Pinpoint the cell where the given text exists, returning its [X, Y] midpoint coordinate. 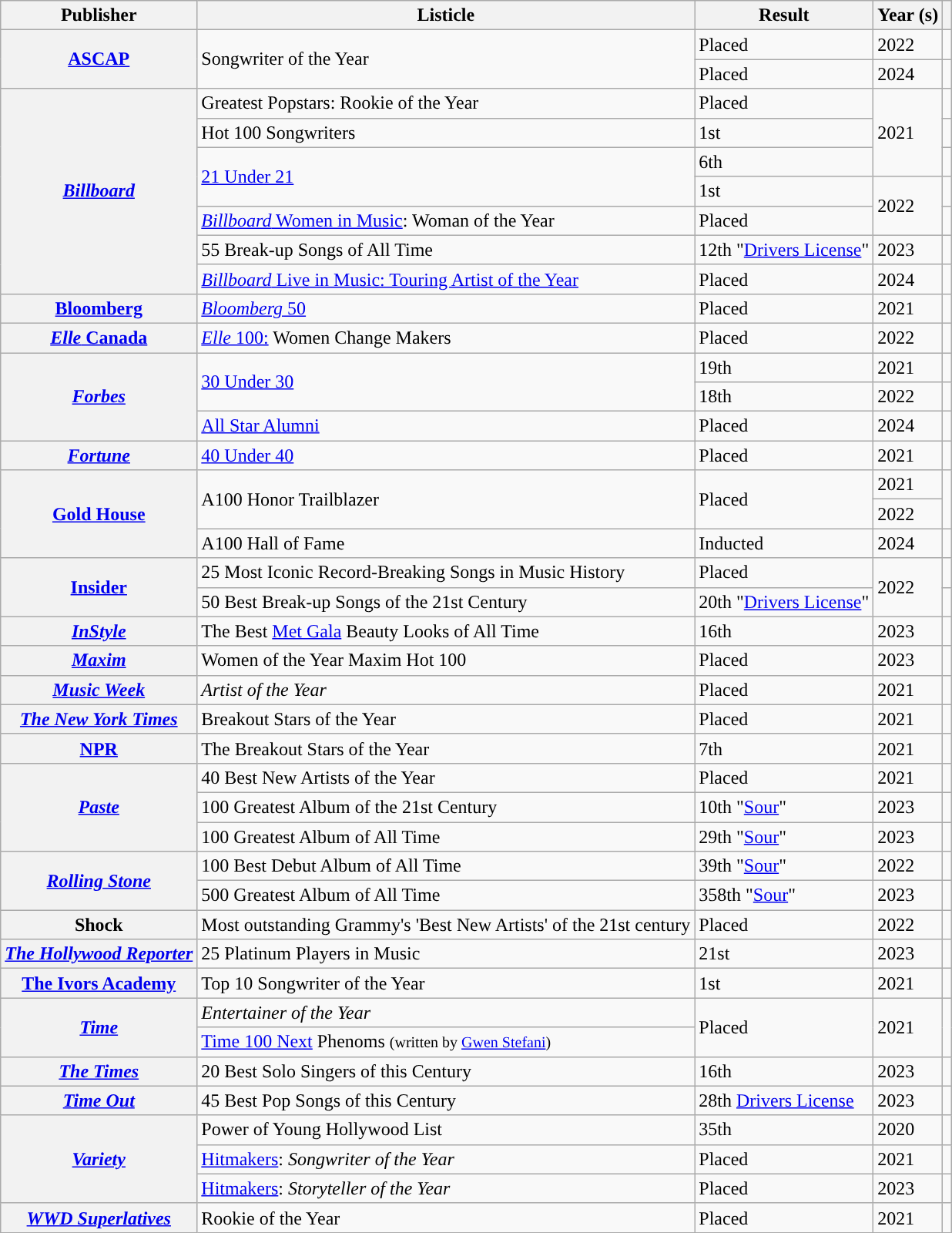
The Hollywood Reporter [99, 954]
Hitmakers: Songwriter of the Year [446, 1159]
35th [784, 1130]
45 Best Pop Songs of this Century [446, 1100]
50 Best Break-up Songs of the 21st Century [446, 602]
NPR [99, 748]
18th [784, 397]
28th Drivers License [784, 1100]
Breakout Stars of the Year [446, 719]
The New York Times [99, 719]
InStyle [99, 631]
Insider [99, 587]
Gold House [99, 514]
21st [784, 954]
Forbes [99, 397]
Elle 100: Women Change Makers [446, 338]
19th [784, 368]
The Breakout Stars of the Year [446, 748]
Rolling Stone [99, 881]
Billboard Live in Music: Touring Artist of the Year [446, 279]
Hot 100 Songwriters [446, 133]
Shock [99, 925]
39th "Sour" [784, 866]
Result [784, 15]
100 Greatest Album of All Time [446, 836]
29th "Sour" [784, 836]
25 Most Iconic Record-Breaking Songs in Music History [446, 573]
7th [784, 748]
21 Under 21 [446, 176]
Bloomberg [99, 308]
Billboard Women in Music: Woman of the Year [446, 220]
100 Best Debut Album of All Time [446, 866]
Inducted [784, 543]
Greatest Popstars: Rookie of the Year [446, 103]
Artist of the Year [446, 690]
30 Under 30 [446, 382]
Power of Young Hollywood List [446, 1130]
Rookie of the Year [446, 1218]
Most outstanding Grammy's 'Best New Artists' of the 21st century [446, 925]
Entertainer of the Year [446, 1013]
55 Break-up Songs of All Time [446, 250]
Year (s) [908, 15]
Billboard [99, 191]
Music Week [99, 690]
358th "Sour" [784, 895]
WWD Superlatives [99, 1218]
Elle Canada [99, 338]
Women of the Year Maxim Hot 100 [446, 660]
100 Greatest Album of the 21st Century [446, 807]
2020 [908, 1130]
Bloomberg 50 [446, 308]
20 Best Solo Singers of this Century [446, 1071]
Time 100 Next Phenoms (written by Gwen Stefani) [446, 1042]
500 Greatest Album of All Time [446, 895]
12th "Drivers License" [784, 250]
Maxim [99, 660]
A100 Hall of Fame [446, 543]
10th "Sour" [784, 807]
6th [784, 162]
Variety [99, 1159]
Time [99, 1027]
Fortune [99, 455]
The Best Met Gala Beauty Looks of All Time [446, 631]
ASCAP [99, 59]
40 Best New Artists of the Year [446, 778]
The Times [99, 1071]
Hitmakers: Storyteller of the Year [446, 1188]
25 Platinum Players in Music [446, 954]
Time Out [99, 1100]
Songwriter of the Year [446, 59]
Listicle [446, 15]
20th "Drivers License" [784, 602]
40 Under 40 [446, 455]
The Ivors Academy [99, 983]
Publisher [99, 15]
Paste [99, 807]
All Star Alumni [446, 426]
Top 10 Songwriter of the Year [446, 983]
A100 Honor Trailblazer [446, 499]
